Determine the (X, Y) coordinate at the center of the cell enclosing the given text.  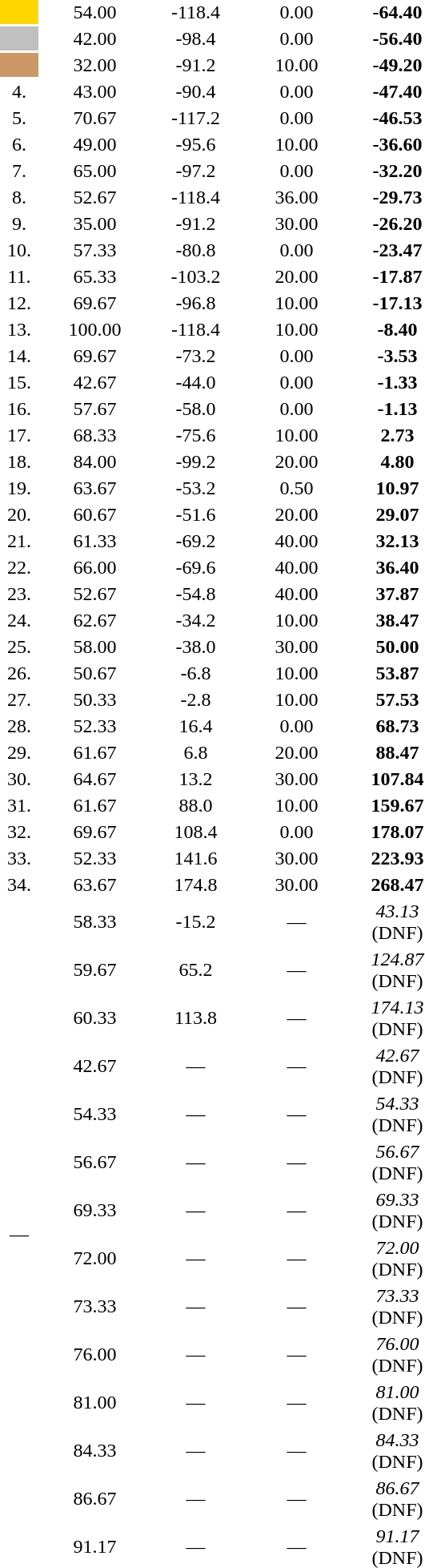
32. (19, 832)
28. (19, 726)
9. (19, 224)
60.67 (94, 514)
7. (19, 171)
8. (19, 197)
-75.6 (195, 435)
12. (19, 303)
-98.4 (195, 38)
16.4 (195, 726)
0.50 (296, 488)
-69.6 (195, 567)
65.00 (94, 171)
86.67 (94, 1498)
65.2 (195, 969)
56.67 (94, 1162)
32.00 (94, 65)
58.33 (94, 921)
174.8 (195, 885)
15. (19, 382)
73.33 (94, 1306)
4. (19, 91)
-58.0 (195, 409)
43.00 (94, 91)
113.8 (195, 1018)
26. (19, 673)
57.33 (94, 250)
13. (19, 329)
57.67 (94, 409)
25. (19, 647)
23. (19, 594)
-97.2 (195, 171)
30. (19, 779)
-54.8 (195, 594)
19. (19, 488)
-53.2 (195, 488)
6. (19, 144)
24. (19, 620)
16. (19, 409)
49.00 (94, 144)
31. (19, 805)
-38.0 (195, 647)
64.67 (94, 779)
36.00 (296, 197)
-96.8 (195, 303)
66.00 (94, 567)
61.33 (94, 541)
-80.8 (195, 250)
-90.4 (195, 91)
-2.8 (195, 699)
81.00 (94, 1402)
60.33 (94, 1018)
-117.2 (195, 118)
69.33 (94, 1210)
54.33 (94, 1114)
18. (19, 462)
5. (19, 118)
34. (19, 885)
-73.2 (195, 356)
29. (19, 752)
14. (19, 356)
-44.0 (195, 382)
141.6 (195, 858)
70.67 (94, 118)
62.67 (94, 620)
-99.2 (195, 462)
84.00 (94, 462)
-103.2 (195, 276)
84.33 (94, 1450)
65.33 (94, 276)
-6.8 (195, 673)
6.8 (195, 752)
22. (19, 567)
68.33 (94, 435)
76.00 (94, 1354)
20. (19, 514)
11. (19, 276)
13.2 (195, 779)
50.33 (94, 699)
27. (19, 699)
-15.2 (195, 921)
58.00 (94, 647)
-69.2 (195, 541)
35.00 (94, 224)
-34.2 (195, 620)
17. (19, 435)
50.67 (94, 673)
88.0 (195, 805)
-51.6 (195, 514)
42.00 (94, 38)
33. (19, 858)
10. (19, 250)
59.67 (94, 969)
108.4 (195, 832)
-95.6 (195, 144)
100.00 (94, 329)
72.00 (94, 1258)
54.00 (94, 12)
21. (19, 541)
